Identify which cell holds the provided text, then report its (X, Y) central coordinate. 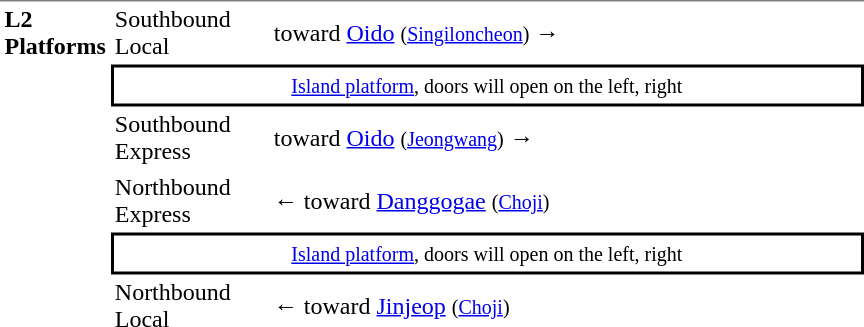
toward Oido (Singiloncheon) → (566, 32)
toward Oido (Jeongwang) → (566, 138)
Northbound Express (190, 202)
Southbound Express (190, 138)
← toward Danggogae (Choji) (566, 202)
Southbound Local (190, 32)
